Output the (X, Y) coordinate of the center of the cell containing the given text.  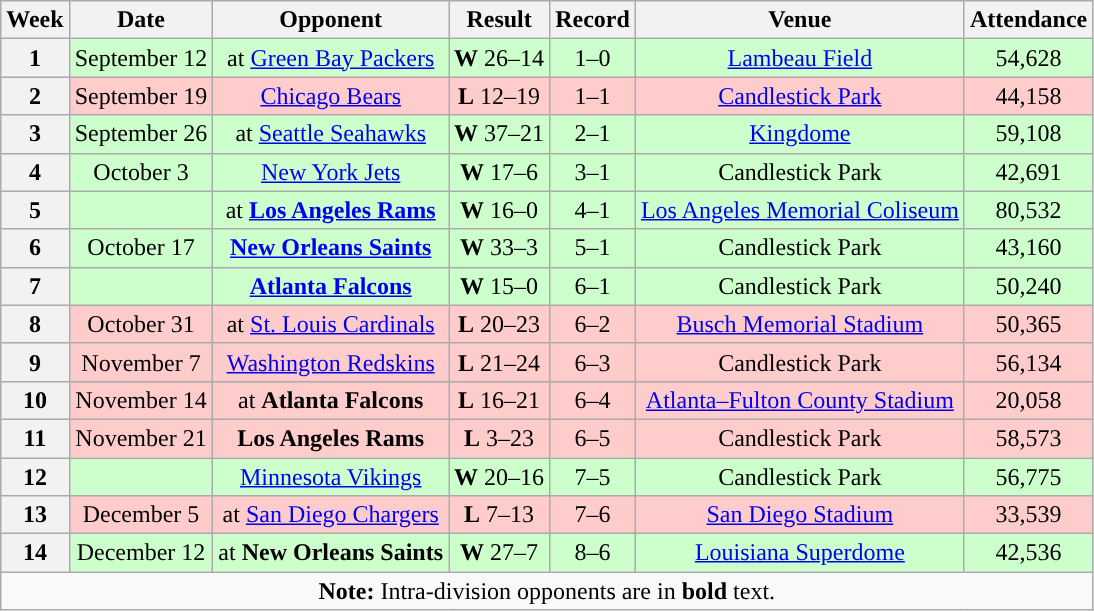
5–1 (593, 248)
W 17–6 (500, 172)
L 20–23 (500, 324)
October 3 (141, 172)
Record (593, 20)
1–1 (593, 96)
L 3–23 (500, 438)
Note: Intra-division opponents are in bold text. (547, 591)
at Atlanta Falcons (331, 400)
13 (35, 515)
59,108 (1028, 134)
6 (35, 248)
Week (35, 20)
11 (35, 438)
56,134 (1028, 362)
4 (35, 172)
December 5 (141, 515)
at St. Louis Cardinals (331, 324)
Minnesota Vikings (331, 477)
Kingdome (800, 134)
November 21 (141, 438)
Los Angeles Memorial Coliseum (800, 210)
at New Orleans Saints (331, 553)
at Green Bay Packers (331, 58)
6–3 (593, 362)
Atlanta Falcons (331, 286)
at Seattle Seahawks (331, 134)
December 12 (141, 553)
Chicago Bears (331, 96)
43,160 (1028, 248)
10 (35, 400)
November 14 (141, 400)
12 (35, 477)
42,536 (1028, 553)
L 21–24 (500, 362)
Result (500, 20)
1 (35, 58)
W 27–7 (500, 553)
Busch Memorial Stadium (800, 324)
L 12–19 (500, 96)
W 15–0 (500, 286)
New York Jets (331, 172)
W 37–21 (500, 134)
7 (35, 286)
L 16–21 (500, 400)
September 19 (141, 96)
Washington Redskins (331, 362)
October 17 (141, 248)
September 12 (141, 58)
6–4 (593, 400)
6–1 (593, 286)
San Diego Stadium (800, 515)
8–6 (593, 553)
9 (35, 362)
50,240 (1028, 286)
6–2 (593, 324)
W 20–16 (500, 477)
Louisiana Superdome (800, 553)
4–1 (593, 210)
20,058 (1028, 400)
1–0 (593, 58)
September 26 (141, 134)
W 26–14 (500, 58)
Date (141, 20)
Atlanta–Fulton County Stadium (800, 400)
November 7 (141, 362)
Opponent (331, 20)
L 7–13 (500, 515)
Lambeau Field (800, 58)
3 (35, 134)
2 (35, 96)
3–1 (593, 172)
7–6 (593, 515)
56,775 (1028, 477)
New Orleans Saints (331, 248)
33,539 (1028, 515)
at Los Angeles Rams (331, 210)
14 (35, 553)
W 33–3 (500, 248)
54,628 (1028, 58)
Attendance (1028, 20)
42,691 (1028, 172)
50,365 (1028, 324)
58,573 (1028, 438)
Los Angeles Rams (331, 438)
44,158 (1028, 96)
8 (35, 324)
2–1 (593, 134)
7–5 (593, 477)
at San Diego Chargers (331, 515)
W 16–0 (500, 210)
October 31 (141, 324)
6–5 (593, 438)
80,532 (1028, 210)
Venue (800, 20)
5 (35, 210)
